Return the [X, Y] coordinate for the center point of the cell that contains the specified text.  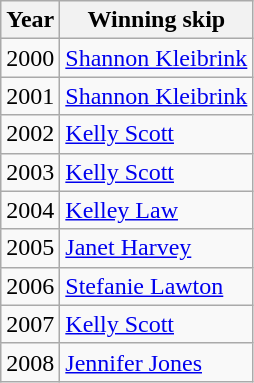
Janet Harvey [156, 248]
2008 [30, 362]
Kelley Law [156, 210]
Winning skip [156, 20]
Year [30, 20]
2006 [30, 286]
2004 [30, 210]
2007 [30, 324]
2003 [30, 172]
2002 [30, 134]
2000 [30, 58]
Stefanie Lawton [156, 286]
2001 [30, 96]
2005 [30, 248]
Jennifer Jones [156, 362]
